Detect which cell encompasses the target text, then output its (X, Y) center coordinate. 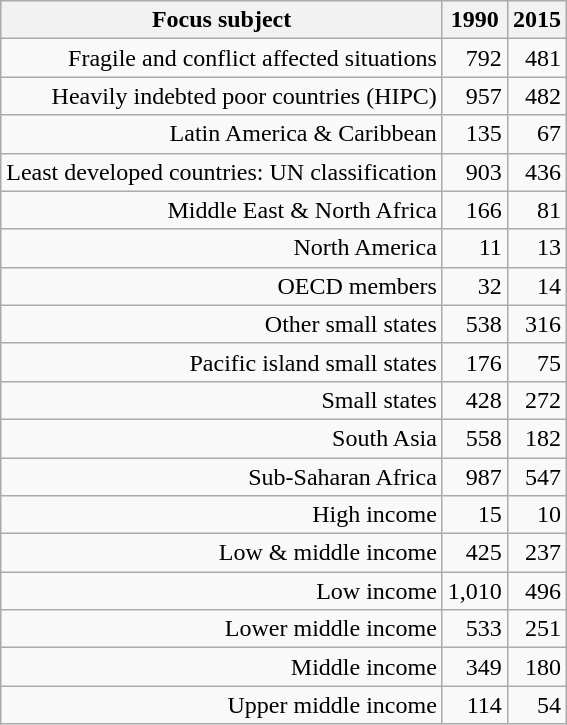
538 (474, 324)
481 (536, 58)
North America (222, 248)
349 (474, 667)
Middle East & North Africa (222, 210)
Lower middle income (222, 629)
Upper middle income (222, 705)
High income (222, 515)
15 (474, 515)
Small states (222, 400)
54 (536, 705)
13 (536, 248)
533 (474, 629)
OECD members (222, 286)
237 (536, 553)
903 (474, 172)
Low & middle income (222, 553)
436 (536, 172)
1990 (474, 20)
Sub-Saharan Africa (222, 477)
75 (536, 362)
32 (474, 286)
Least developed countries: UN classification (222, 172)
114 (474, 705)
67 (536, 134)
2015 (536, 20)
182 (536, 438)
425 (474, 553)
957 (474, 96)
176 (474, 362)
Fragile and conflict affected situations (222, 58)
547 (536, 477)
166 (474, 210)
482 (536, 96)
1,010 (474, 591)
Heavily indebted poor countries (HIPC) (222, 96)
792 (474, 58)
135 (474, 134)
81 (536, 210)
South Asia (222, 438)
Latin America & Caribbean (222, 134)
Other small states (222, 324)
558 (474, 438)
Pacific island small states (222, 362)
251 (536, 629)
496 (536, 591)
987 (474, 477)
Low income (222, 591)
428 (474, 400)
10 (536, 515)
11 (474, 248)
Focus subject (222, 20)
316 (536, 324)
180 (536, 667)
272 (536, 400)
14 (536, 286)
Middle income (222, 667)
